Locate the cell with the specified text and output its [x, y] center coordinate. 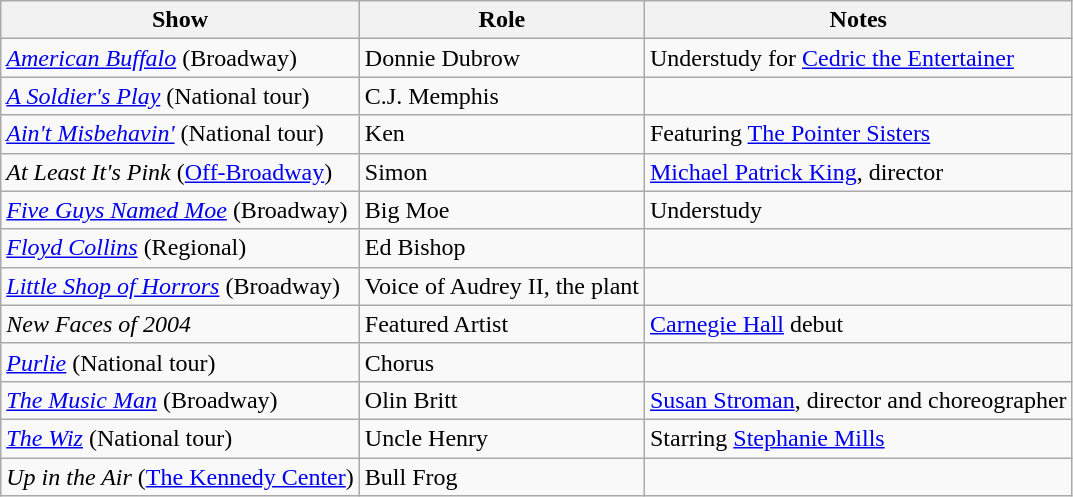
Up in the Air (The Kennedy Center) [180, 477]
Simon [502, 172]
The Music Man (Broadway) [180, 400]
Five Guys Named Moe (Broadway) [180, 210]
The Wiz (National tour) [180, 438]
Ken [502, 134]
Voice of Audrey II, the plant [502, 286]
Understudy for Cedric the Entertainer [858, 58]
Featured Artist [502, 324]
Notes [858, 20]
Role [502, 20]
Understudy [858, 210]
At Least It's Pink (Off-Broadway) [180, 172]
Starring Stephanie Mills [858, 438]
Olin Britt [502, 400]
Featuring The Pointer Sisters [858, 134]
Ain't Misbehavin' (National tour) [180, 134]
Carnegie Hall debut [858, 324]
American Buffalo (Broadway) [180, 58]
Purlie (National tour) [180, 362]
C.J. Memphis [502, 96]
Chorus [502, 362]
Ed Bishop [502, 248]
A Soldier's Play (National tour) [180, 96]
Show [180, 20]
Michael Patrick King, director [858, 172]
New Faces of 2004 [180, 324]
Uncle Henry [502, 438]
Floyd Collins (Regional) [180, 248]
Bull Frog [502, 477]
Big Moe [502, 210]
Susan Stroman, director and choreographer [858, 400]
Donnie Dubrow [502, 58]
Little Shop of Horrors (Broadway) [180, 286]
